Extract the (x, y) coordinate from the center of the cell holding the provided text.  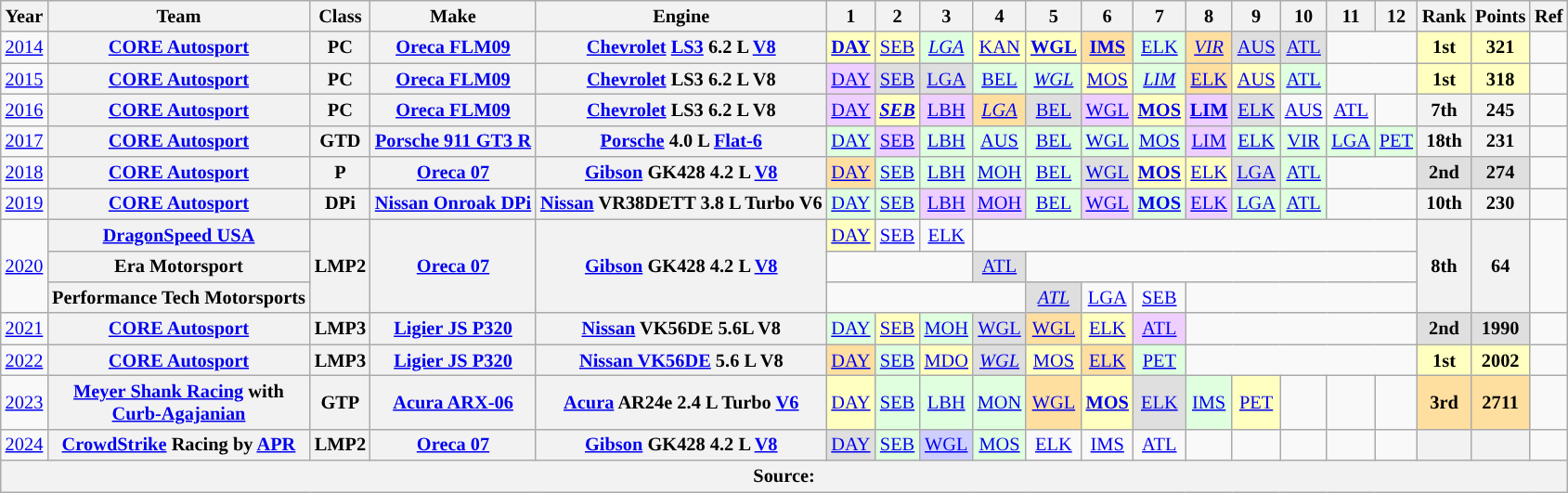
1 (850, 16)
Class (340, 16)
MON (999, 402)
P (340, 173)
Era Motorsport (178, 266)
Nissan Onroak DPi (453, 203)
64 (1500, 266)
4 (999, 16)
DPi (340, 203)
1990 (1500, 329)
Nissan VR38DETT 3.8 L Turbo V6 (681, 203)
10 (1303, 16)
DragonSpeed USA (178, 235)
3rd (1445, 402)
Nissan VK56DE 5.6L V8 (681, 329)
GTD (340, 141)
GTP (340, 402)
Points (1500, 16)
2 (897, 16)
2022 (24, 360)
CrowdStrike Racing by APR (178, 445)
KAN (999, 47)
6 (1108, 16)
2017 (24, 141)
2014 (24, 47)
8 (1209, 16)
Make (453, 16)
2015 (24, 79)
18th (1445, 141)
Acura AR24e 2.4 L Turbo V6 (681, 402)
Engine (681, 16)
Year (24, 16)
321 (1500, 47)
5 (1054, 16)
9 (1256, 16)
Team (178, 16)
3 (947, 16)
Ref (1549, 16)
Performance Tech Motorsports (178, 297)
10th (1445, 203)
Porsche 4.0 L Flat-6 (681, 141)
2002 (1500, 360)
12 (1396, 16)
Meyer Shank Racing withCurb-Agajanian (178, 402)
2018 (24, 173)
Source: (784, 476)
245 (1500, 110)
2023 (24, 402)
Porsche 911 GT3 R (453, 141)
7th (1445, 110)
2016 (24, 110)
2021 (24, 329)
318 (1500, 79)
2711 (1500, 402)
274 (1500, 173)
2020 (24, 266)
Acura ARX-06 (453, 402)
Nissan VK56DE 5.6 L V8 (681, 360)
230 (1500, 203)
8th (1445, 266)
Rank (1445, 16)
231 (1500, 141)
MDO (947, 360)
2024 (24, 445)
11 (1351, 16)
2019 (24, 203)
7 (1160, 16)
